Find where the given text appears and provide that cell's center as [X, Y] coordinate. 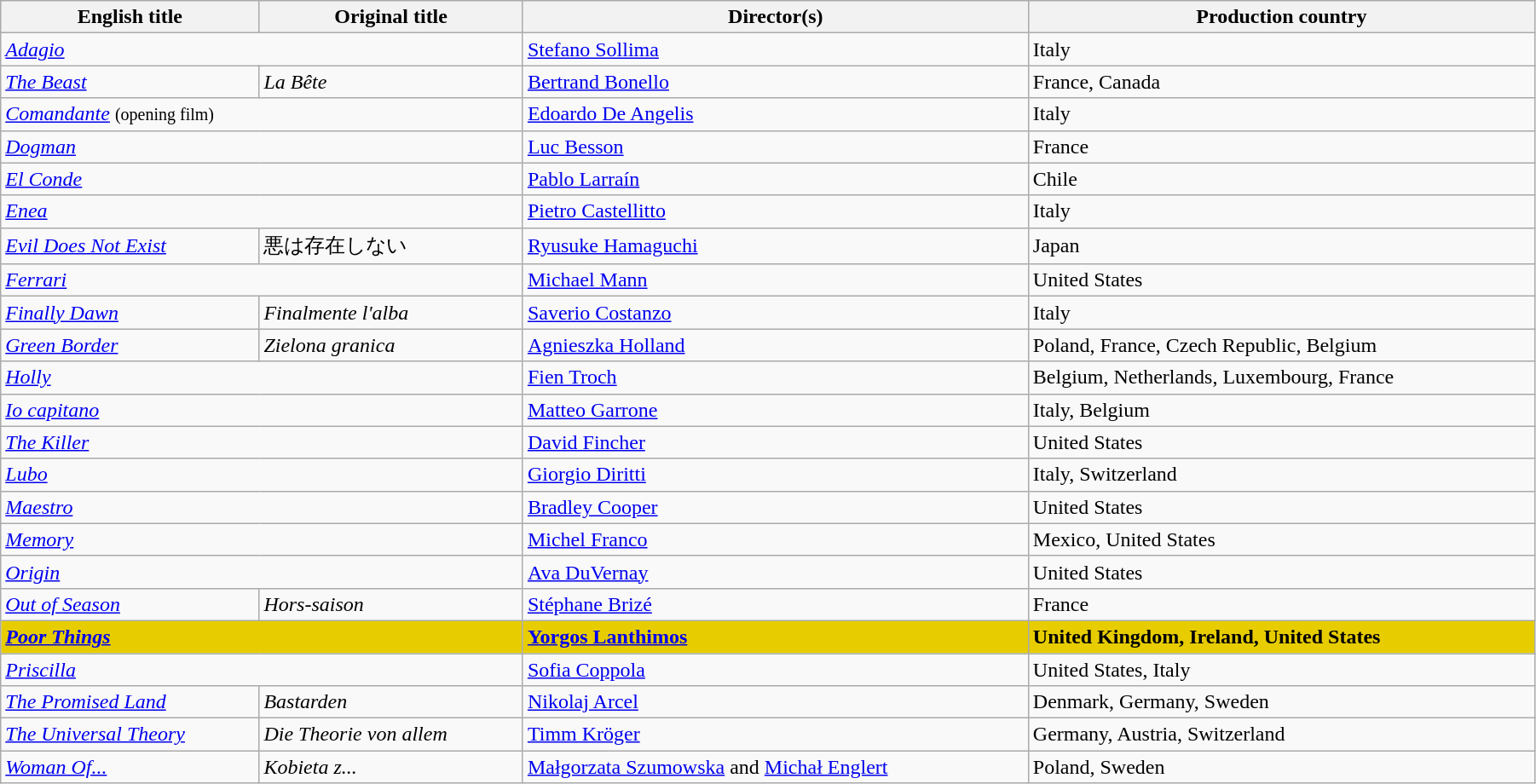
Io capitano [263, 410]
Michael Mann [776, 280]
Finally Dawn [130, 313]
Pietro Castellitto [776, 211]
Original title [390, 17]
Luc Besson [776, 147]
Ava DuVernay [776, 572]
Kobieta z... [390, 767]
El Conde [263, 179]
Edoardo De Angelis [776, 114]
Germany, Austria, Switzerland [1281, 735]
Michel Franco [776, 539]
The Killer [263, 442]
United Kingdom, Ireland, United States [1281, 637]
Japan [1281, 245]
Out of Season [130, 604]
Stefano Sollima [776, 49]
Green Border [130, 345]
Giorgio Diritti [776, 475]
Memory [263, 539]
Bertrand Bonello [776, 82]
Fien Troch [776, 378]
Adagio [263, 49]
Poland, Sweden [1281, 767]
Mexico, United States [1281, 539]
Saverio Costanzo [776, 313]
Dogman [263, 147]
The Promised Land [130, 702]
Italy, Switzerland [1281, 475]
Poland, France, Czech Republic, Belgium [1281, 345]
David Fincher [776, 442]
Hors-saison [390, 604]
Yorgos Lanthimos [776, 637]
United States, Italy [1281, 669]
Małgorzata Szumowska and Michał Englert [776, 767]
Belgium, Netherlands, Luxembourg, France [1281, 378]
France, Canada [1281, 82]
Italy, Belgium [1281, 410]
Priscilla [263, 669]
Poor Things [263, 637]
Production country [1281, 17]
The Beast [130, 82]
Evil Does Not Exist [130, 245]
Director(s) [776, 17]
Comandante (opening film) [263, 114]
Holly [263, 378]
Chile [1281, 179]
The Universal Theory [130, 735]
Enea [263, 211]
Finalmente l'alba [390, 313]
Die Theorie von allem [390, 735]
悪は存在しない [390, 245]
Matteo Garrone [776, 410]
Agnieszka Holland [776, 345]
Lubo [263, 475]
Bradley Cooper [776, 507]
Sofia Coppola [776, 669]
Woman Of... [130, 767]
Stéphane Brizé [776, 604]
Ferrari [263, 280]
Maestro [263, 507]
Zielona granica [390, 345]
Origin [263, 572]
Nikolaj Arcel [776, 702]
Timm Kröger [776, 735]
Bastarden [390, 702]
Denmark, Germany, Sweden [1281, 702]
English title [130, 17]
La Bête [390, 82]
Pablo Larraín [776, 179]
Ryusuke Hamaguchi [776, 245]
